Return the (X, Y) coordinate for the center point of the cell that contains the specified text.  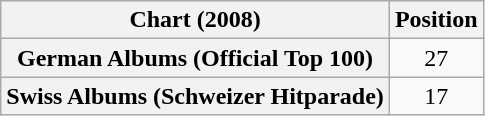
Position (436, 20)
17 (436, 96)
Chart (2008) (196, 20)
German Albums (Official Top 100) (196, 58)
Swiss Albums (Schweizer Hitparade) (196, 96)
27 (436, 58)
